Detect which cell encompasses the target text, then output its [x, y] center coordinate. 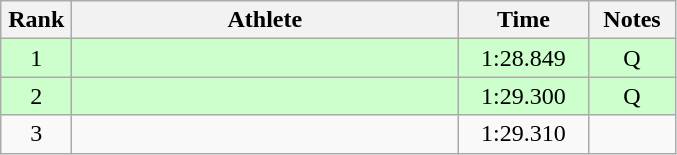
1:28.849 [524, 58]
Rank [36, 20]
1:29.300 [524, 96]
1 [36, 58]
1:29.310 [524, 134]
Athlete [265, 20]
2 [36, 96]
Time [524, 20]
Notes [632, 20]
3 [36, 134]
